Pinpoint the cell where the given text exists, returning its (x, y) midpoint coordinate. 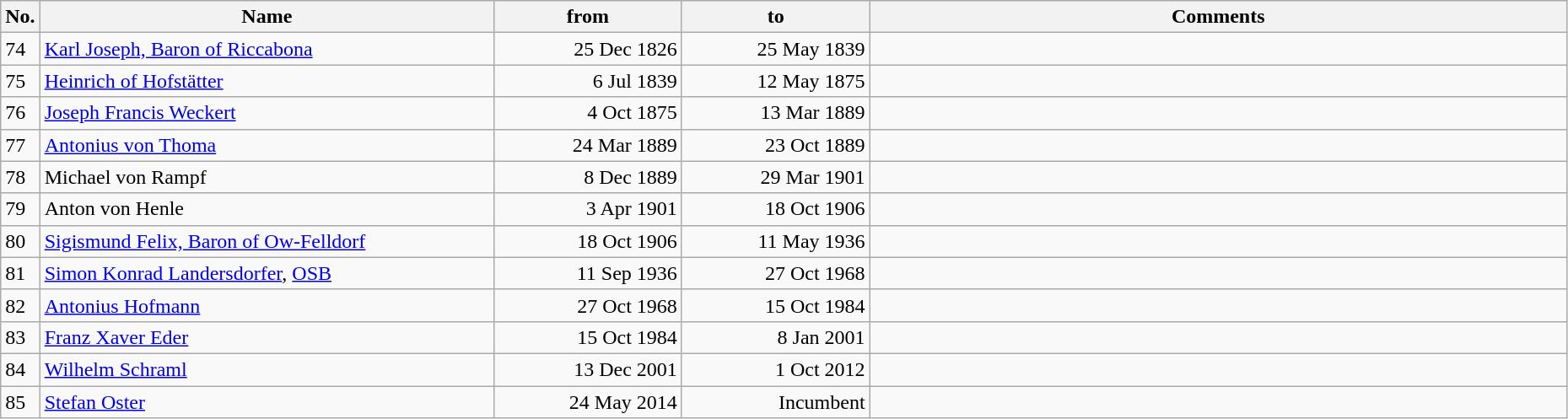
74 (20, 49)
Heinrich of Hofstätter (267, 81)
4 Oct 1875 (589, 113)
24 May 2014 (589, 402)
Incumbent (776, 402)
3 Apr 1901 (589, 209)
13 Mar 1889 (776, 113)
to (776, 17)
1 Oct 2012 (776, 369)
80 (20, 241)
Simon Konrad Landersdorfer, OSB (267, 273)
76 (20, 113)
Sigismund Felix, Baron of Ow-Felldorf (267, 241)
13 Dec 2001 (589, 369)
Karl Joseph, Baron of Riccabona (267, 49)
81 (20, 273)
Michael von Rampf (267, 177)
78 (20, 177)
85 (20, 402)
23 Oct 1889 (776, 145)
6 Jul 1839 (589, 81)
29 Mar 1901 (776, 177)
25 May 1839 (776, 49)
24 Mar 1889 (589, 145)
Antonius von Thoma (267, 145)
77 (20, 145)
Wilhelm Schraml (267, 369)
75 (20, 81)
Anton von Henle (267, 209)
Joseph Francis Weckert (267, 113)
83 (20, 337)
8 Dec 1889 (589, 177)
25 Dec 1826 (589, 49)
No. (20, 17)
11 May 1936 (776, 241)
84 (20, 369)
11 Sep 1936 (589, 273)
from (589, 17)
Stefan Oster (267, 402)
8 Jan 2001 (776, 337)
12 May 1875 (776, 81)
Name (267, 17)
79 (20, 209)
Comments (1218, 17)
Franz Xaver Eder (267, 337)
Antonius Hofmann (267, 305)
82 (20, 305)
